For the text-containing cell, return its midpoint in (x, y) coordinate format. 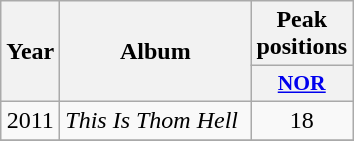
Year (30, 52)
Peak positions (302, 34)
This Is Thom Hell (156, 120)
18 (302, 120)
2011 (30, 120)
NOR (302, 84)
Album (156, 52)
